Search for the cell housing the specified text and yield its (x, y) center coordinate. 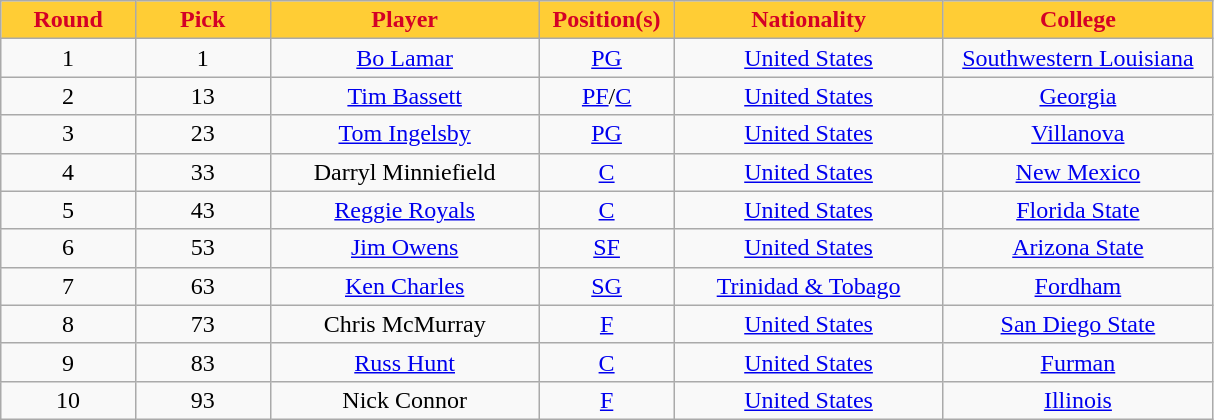
9 (68, 362)
Southwestern Louisiana (1078, 58)
3 (68, 134)
Ken Charles (404, 286)
Tom Ingelsby (404, 134)
13 (202, 96)
Pick (202, 20)
College (1078, 20)
7 (68, 286)
SG (606, 286)
Trinidad & Tobago (808, 286)
Jim Owens (404, 248)
73 (202, 324)
Position(s) (606, 20)
Chris McMurray (404, 324)
PF/C (606, 96)
Bo Lamar (404, 58)
Round (68, 20)
Georgia (1078, 96)
San Diego State (1078, 324)
Nick Connor (404, 400)
New Mexico (1078, 172)
2 (68, 96)
63 (202, 286)
Darryl Minniefield (404, 172)
Fordham (1078, 286)
6 (68, 248)
Tim Bassett (404, 96)
Illinois (1078, 400)
Reggie Royals (404, 210)
5 (68, 210)
83 (202, 362)
Russ Hunt (404, 362)
Nationality (808, 20)
23 (202, 134)
10 (68, 400)
Furman (1078, 362)
Villanova (1078, 134)
53 (202, 248)
Player (404, 20)
8 (68, 324)
Florida State (1078, 210)
33 (202, 172)
93 (202, 400)
43 (202, 210)
SF (606, 248)
Arizona State (1078, 248)
4 (68, 172)
